Detect which cell encompasses the target text, then output its [x, y] center coordinate. 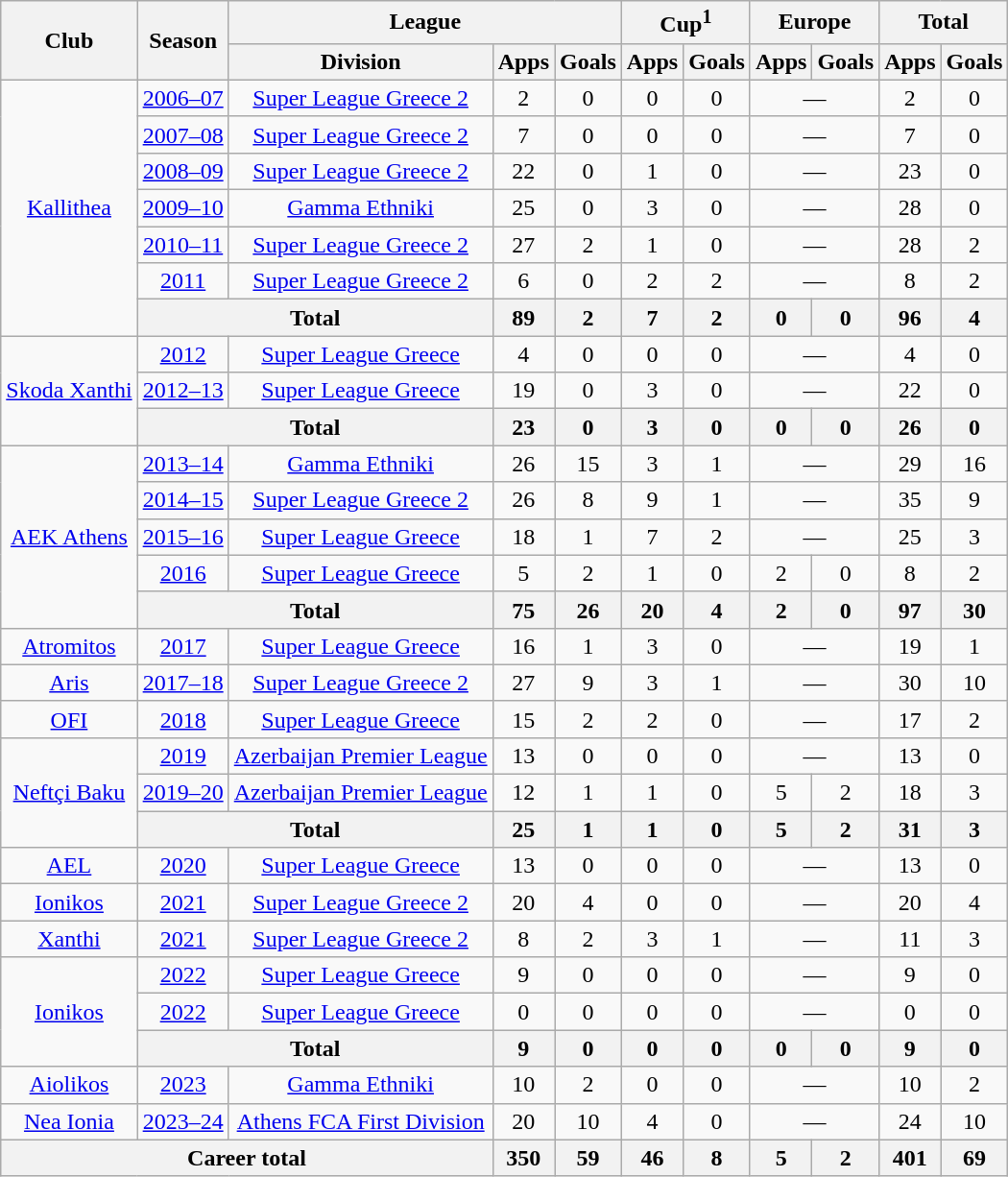
2018 [182, 719]
2023–24 [182, 1121]
AEK Athens [69, 537]
2014–15 [182, 500]
Club [69, 40]
24 [910, 1121]
2011 [182, 281]
69 [974, 1158]
2016 [182, 573]
Season [182, 40]
6 [523, 281]
11 [910, 939]
OFI [69, 719]
31 [910, 829]
75 [523, 610]
2009–10 [182, 208]
2013–14 [182, 464]
59 [588, 1158]
2007–08 [182, 134]
Atromitos [69, 646]
2015–16 [182, 537]
Division [361, 61]
2020 [182, 866]
Europe [814, 23]
Neftçi Baku [69, 792]
2017–18 [182, 683]
2010–11 [182, 245]
97 [910, 610]
2006–07 [182, 98]
Kallithea [69, 207]
2023 [182, 1085]
League [424, 23]
AEL [69, 866]
Cup1 [685, 23]
96 [910, 318]
350 [523, 1158]
2017 [182, 646]
2012–13 [182, 391]
35 [910, 500]
Athens FCA First Division [361, 1121]
Career total [247, 1158]
12 [523, 793]
Xanthi [69, 939]
29 [910, 464]
401 [910, 1158]
Aiolikos [69, 1085]
2019–20 [182, 793]
Aris [69, 683]
17 [910, 719]
2012 [182, 354]
2019 [182, 756]
Nea Ionia [69, 1121]
2008–09 [182, 171]
Skoda Xanthi [69, 391]
89 [523, 318]
46 [652, 1158]
